From the cell containing the given text, extract its center point as [X, Y] coordinate. 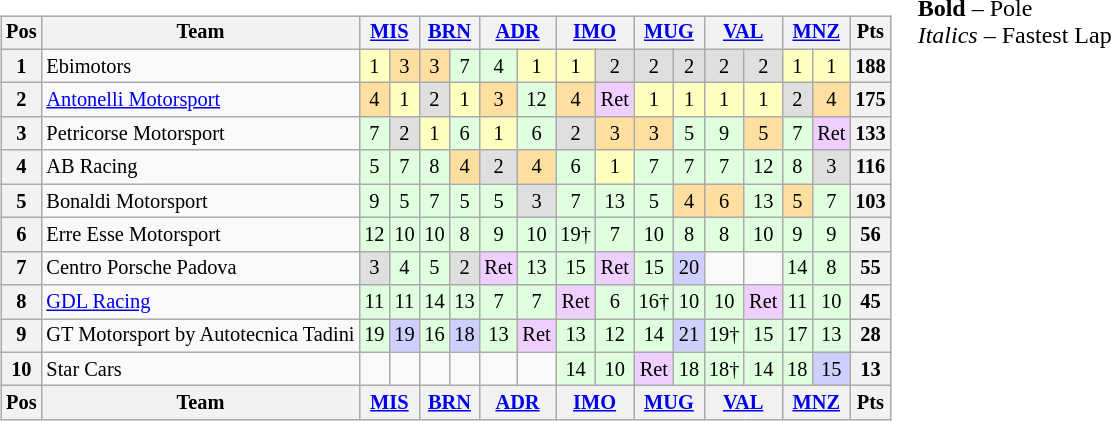
Centro Porsche Padova [200, 268]
103 [870, 201]
Bonaldi Motorsport [200, 201]
188 [870, 66]
56 [870, 235]
116 [870, 167]
Antonelli Motorsport [200, 100]
55 [870, 268]
45 [870, 302]
Petricorse Motorsport [200, 134]
20 [689, 268]
21 [689, 336]
GDL Racing [200, 302]
16† [654, 302]
17 [797, 336]
GT Motorsport by Autotecnica Tadini [200, 336]
16 [434, 336]
AB Racing [200, 167]
175 [870, 100]
28 [870, 336]
Ebimotors [200, 66]
18† [724, 369]
Star Cars [200, 369]
133 [870, 134]
Erre Esse Motorsport [200, 235]
